Search for the cell housing the specified text and yield its [x, y] center coordinate. 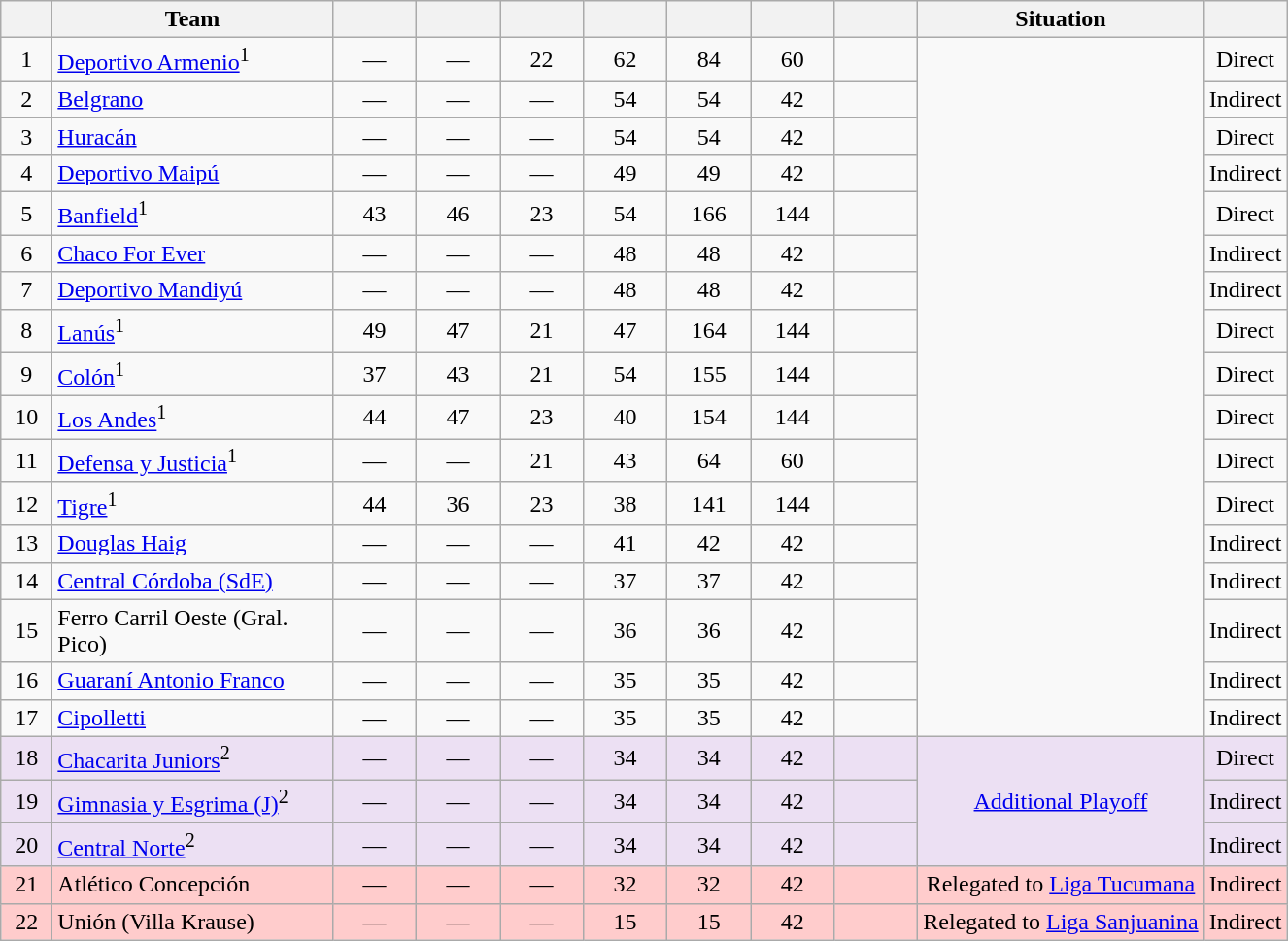
18 [27, 757]
7 [27, 290]
Gimnasia y Esgrima (J)2 [192, 802]
2 [27, 99]
9 [27, 375]
11 [27, 460]
154 [709, 418]
Additional Playoff [1061, 801]
Relegated to Liga Sanjuanina [1061, 922]
Deportivo Armenio1 [192, 60]
Los Andes1 [192, 418]
Banfield1 [192, 214]
Central Córdoba (SdE) [192, 581]
13 [27, 544]
Tigre1 [192, 503]
Unión (Villa Krause) [192, 922]
Belgrano [192, 99]
Deportivo Mandiyú [192, 290]
Colón1 [192, 375]
Atlético Concepción [192, 885]
166 [709, 214]
62 [626, 60]
Situation [1061, 19]
5 [27, 214]
Cipolletti [192, 718]
Huracán [192, 136]
38 [626, 503]
Deportivo Maipú [192, 173]
64 [709, 460]
41 [626, 544]
12 [27, 503]
16 [27, 681]
40 [626, 418]
Chacarita Juniors2 [192, 757]
Relegated to Liga Tucumana [1061, 885]
Douglas Haig [192, 544]
20 [27, 845]
Central Norte2 [192, 845]
6 [27, 253]
164 [709, 330]
Chaco For Ever [192, 253]
3 [27, 136]
4 [27, 173]
Guaraní Antonio Franco [192, 681]
84 [709, 60]
17 [27, 718]
Team [192, 19]
Lanús1 [192, 330]
14 [27, 581]
10 [27, 418]
46 [458, 214]
19 [27, 802]
1 [27, 60]
Defensa y Justicia1 [192, 460]
Ferro Carril Oeste (Gral. Pico) [192, 631]
141 [709, 503]
155 [709, 375]
8 [27, 330]
